Provide the [x, y] coordinate of the cell's center where the given text is located.  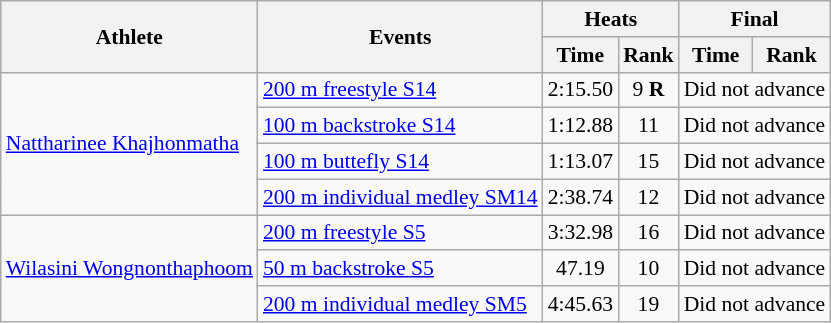
11 [648, 126]
200 m freestyle S5 [400, 233]
12 [648, 197]
200 m individual medley SM14 [400, 197]
Final [755, 19]
Wilasini Wongnonthaphoom [130, 268]
19 [648, 304]
50 m backstroke S5 [400, 269]
16 [648, 233]
Events [400, 36]
4:45.63 [580, 304]
100 m backstroke S14 [400, 126]
1:12.88 [580, 126]
200 m individual medley SM5 [400, 304]
15 [648, 162]
2:38.74 [580, 197]
Athlete [130, 36]
10 [648, 269]
2:15.50 [580, 90]
3:32.98 [580, 233]
47.19 [580, 269]
100 m buttefly S14 [400, 162]
Heats [611, 19]
Nattharinee Khajhonmatha [130, 143]
1:13.07 [580, 162]
9 R [648, 90]
200 m freestyle S14 [400, 90]
